Provide the [x, y] coordinate of the cell's center where the given text is located.  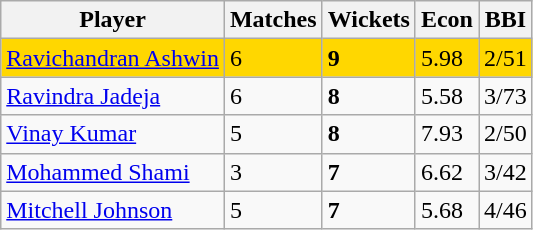
3/42 [505, 172]
Matches [273, 20]
2/50 [505, 134]
Ravindra Jadeja [113, 96]
Mohammed Shami [113, 172]
Mitchell Johnson [113, 210]
Player [113, 20]
Vinay Kumar [113, 134]
3 [273, 172]
7.93 [446, 134]
9 [368, 58]
Wickets [368, 20]
3/73 [505, 96]
Econ [446, 20]
6.62 [446, 172]
5.98 [446, 58]
5.58 [446, 96]
5.68 [446, 210]
Ravichandran Ashwin [113, 58]
BBI [505, 20]
4/46 [505, 210]
2/51 [505, 58]
